Extract the (x, y) coordinate from the center of the cell holding the provided text.  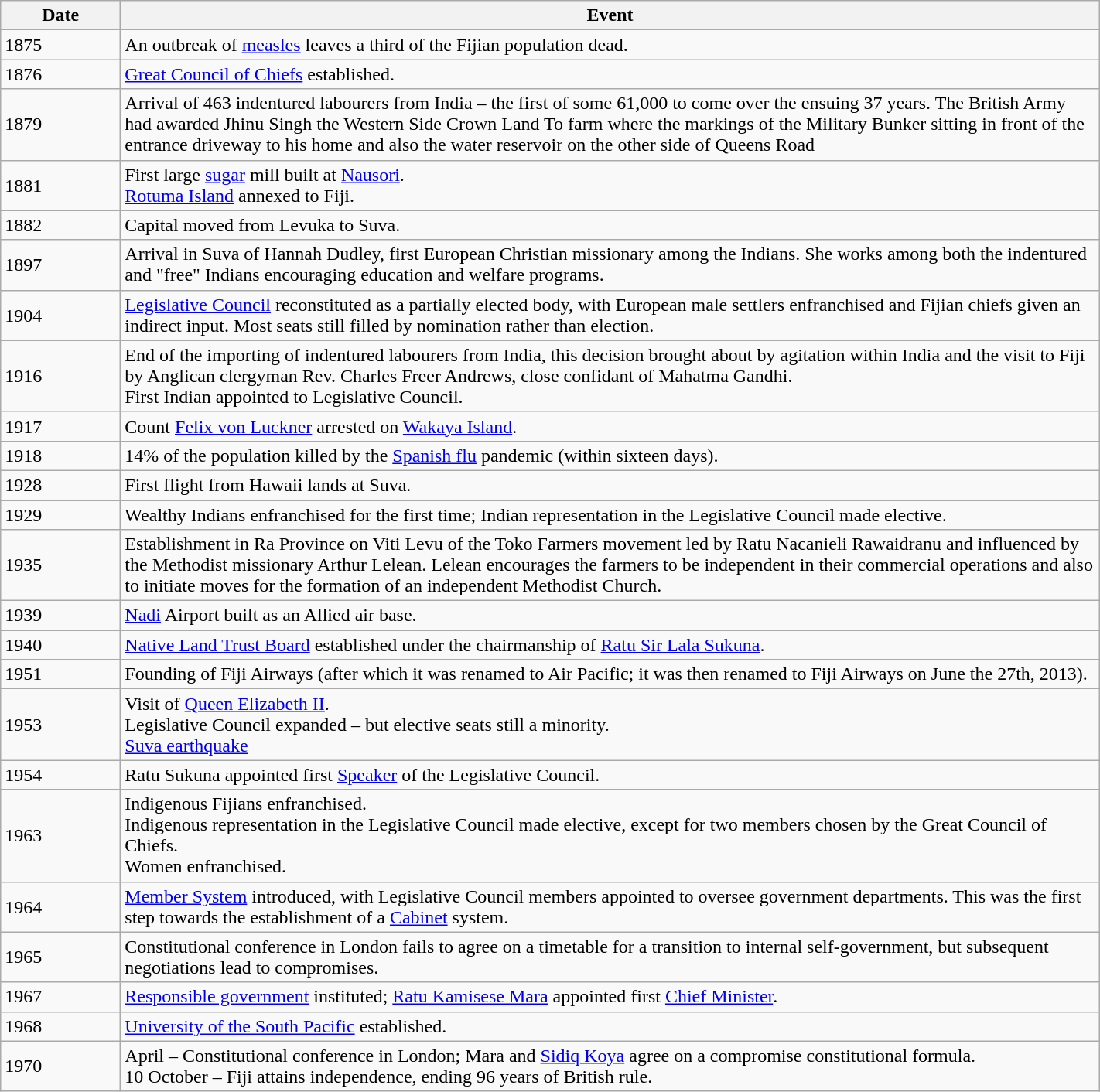
Nadi Airport built as an Allied air base. (610, 616)
Ratu Sukuna appointed first Speaker of the Legislative Council. (610, 775)
1964 (60, 906)
1965 (60, 957)
Event (610, 15)
Founding of Fiji Airways (after which it was renamed to Air Pacific; it was then renamed to Fiji Airways on June the 27th, 2013). (610, 674)
1970 (60, 1066)
First large sugar mill built at Nausori. Rotuma Island annexed to Fiji. (610, 186)
1929 (60, 514)
1876 (60, 74)
1882 (60, 225)
1918 (60, 456)
1954 (60, 775)
1904 (60, 316)
1967 (60, 997)
1940 (60, 645)
1917 (60, 426)
Native Land Trust Board established under the chairmanship of Ratu Sir Lala Sukuna. (610, 645)
1968 (60, 1026)
Date (60, 15)
1963 (60, 835)
1875 (60, 45)
1879 (60, 125)
1939 (60, 616)
Count Felix von Luckner arrested on Wakaya Island. (610, 426)
14% of the population killed by the Spanish flu pandemic (within sixteen days). (610, 456)
Visit of Queen Elizabeth II. Legislative Council expanded – but elective seats still a minority. Suva earthquake (610, 725)
Capital moved from Levuka to Suva. (610, 225)
Wealthy Indians enfranchised for the first time; Indian representation in the Legislative Council made elective. (610, 514)
1928 (60, 485)
An outbreak of measles leaves a third of the Fijian population dead. (610, 45)
1916 (60, 376)
University of the South Pacific established. (610, 1026)
1897 (60, 264)
Great Council of Chiefs established. (610, 74)
1935 (60, 565)
First flight from Hawaii lands at Suva. (610, 485)
Responsible government instituted; Ratu Kamisese Mara appointed first Chief Minister. (610, 997)
1881 (60, 186)
1953 (60, 725)
1951 (60, 674)
